Search for the cell housing the specified text and yield its (x, y) center coordinate. 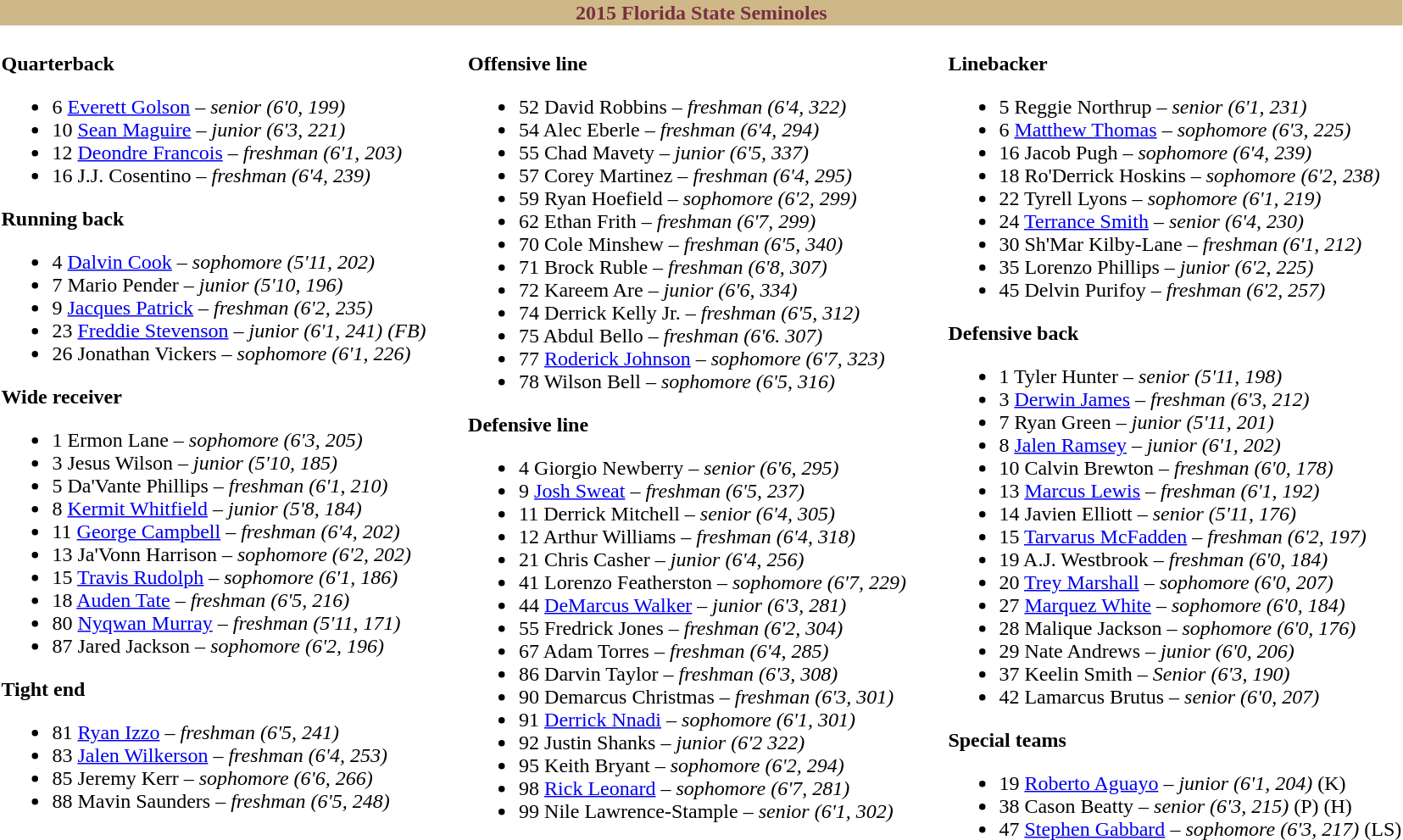
2015 Florida State Seminoles (702, 13)
